Locate the cell with the specified text and output its (X, Y) center coordinate. 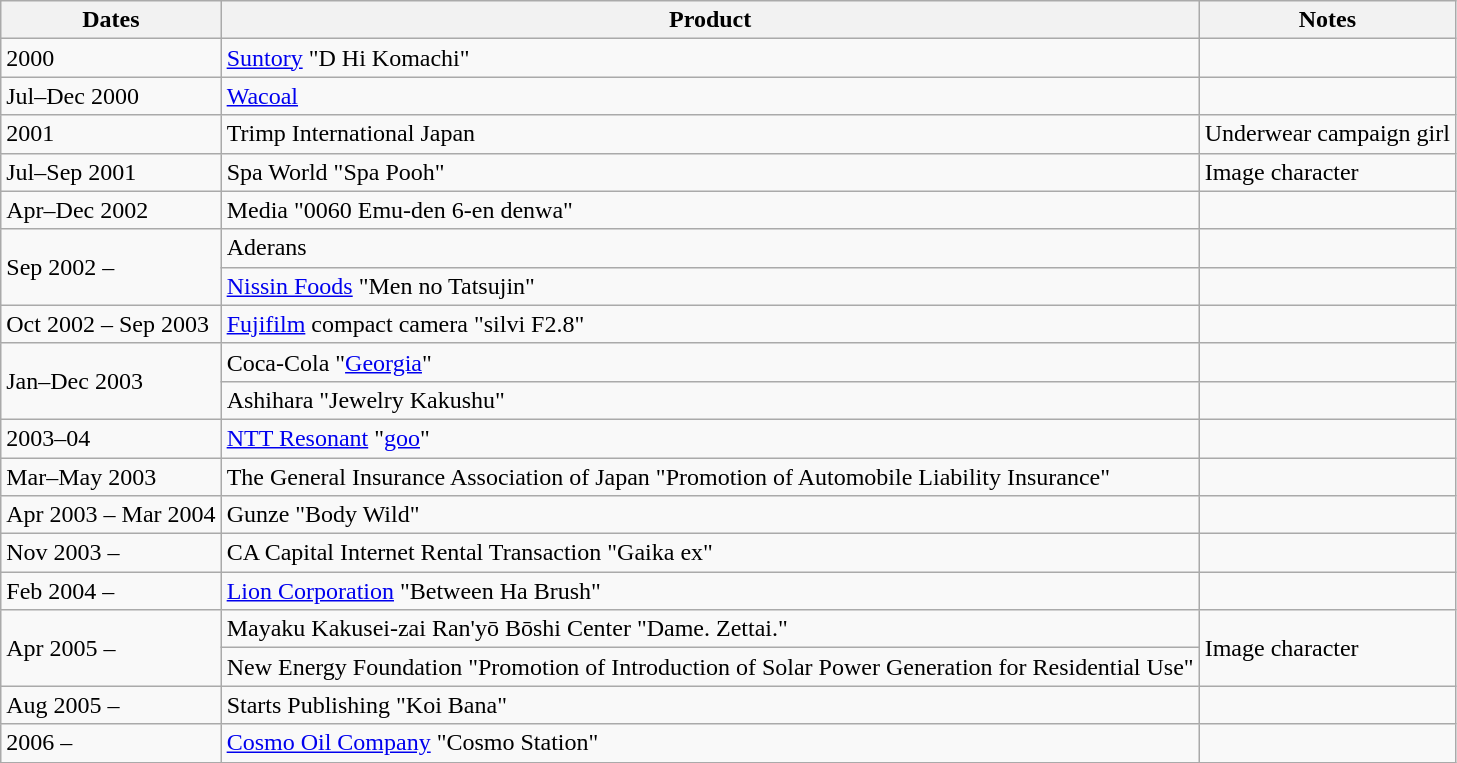
Ashihara "Jewelry Kakushu" (710, 400)
Product (710, 20)
Trimp International Japan (710, 134)
2000 (111, 58)
Mar–May 2003 (111, 477)
Lion Corporation "Between Ha Brush" (710, 591)
Dates (111, 20)
Cosmo Oil Company "Cosmo Station" (710, 743)
Mayaku Kakusei-zai Ran'yō Bōshi Center "Dame. Zettai." (710, 629)
Notes (1327, 20)
Aug 2005 – (111, 705)
2006 – (111, 743)
Starts Publishing "Koi Bana" (710, 705)
Jul–Dec 2000 (111, 96)
Oct 2002 – Sep 2003 (111, 324)
Apr 2003 – Mar 2004 (111, 515)
Aderans (710, 248)
Coca-Cola "Georgia" (710, 362)
Underwear campaign girl (1327, 134)
2003–04 (111, 438)
Media "0060 Emu-den 6-en denwa" (710, 210)
2001 (111, 134)
Nissin Foods "Men no Tatsujin" (710, 286)
Suntory "D Hi Komachi" (710, 58)
Apr 2005 – (111, 648)
Spa World "Spa Pooh" (710, 172)
Nov 2003 – (111, 553)
New Energy Foundation "Promotion of Introduction of Solar Power Generation for Residential Use" (710, 667)
The General Insurance Association of Japan "Promotion of Automobile Liability Insurance" (710, 477)
Sep 2002 – (111, 267)
Jul–Sep 2001 (111, 172)
Apr–Dec 2002 (111, 210)
CA Capital Internet Rental Transaction "Gaika ex" (710, 553)
Wacoal (710, 96)
NTT Resonant "goo" (710, 438)
Jan–Dec 2003 (111, 381)
Fujifilm compact camera "silvi F2.8" (710, 324)
Gunze "Body Wild" (710, 515)
Feb 2004 – (111, 591)
